Pinpoint the cell where the given text exists, returning its [X, Y] midpoint coordinate. 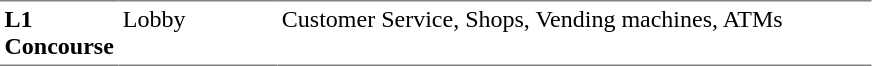
Customer Service, Shops, Vending machines, ATMs [574, 33]
Lobby [198, 33]
L1Concourse [59, 33]
